Identify which cell holds the provided text, then report its (X, Y) central coordinate. 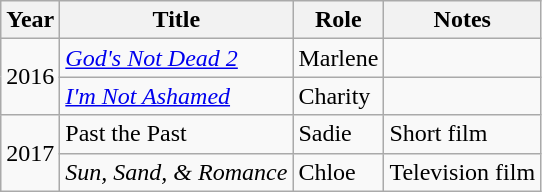
Title (176, 20)
Past the Past (176, 134)
2016 (30, 77)
Short film (462, 134)
God's Not Dead 2 (176, 58)
Sadie (338, 134)
Notes (462, 20)
Television film (462, 172)
Year (30, 20)
Sun, Sand, & Romance (176, 172)
I'm Not Ashamed (176, 96)
Marlene (338, 58)
2017 (30, 153)
Chloe (338, 172)
Charity (338, 96)
Role (338, 20)
